Scan for the cell matching the given text and deliver its (x, y) coordinate at center. 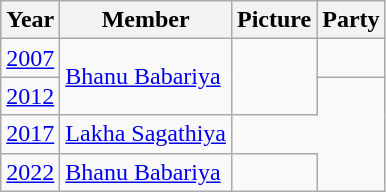
2017 (30, 134)
Year (30, 20)
2012 (30, 96)
Lakha Sagathiya (146, 134)
Picture (274, 20)
Member (146, 20)
Party (351, 20)
2022 (30, 172)
2007 (30, 58)
